Return the (x, y) coordinate for the center point of the cell that contains the specified text.  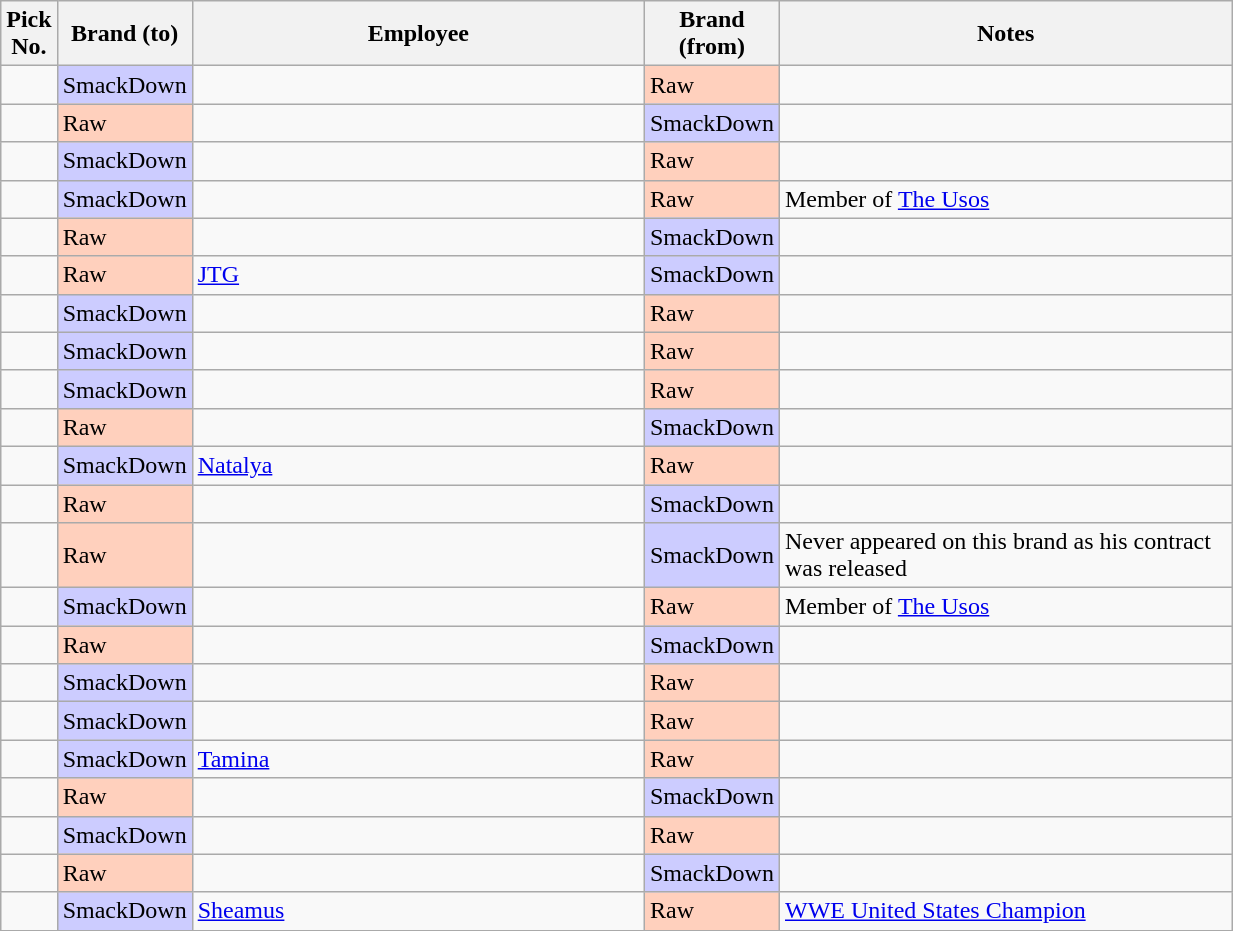
Brand (to) (124, 34)
WWE United States Champion (1005, 911)
Pick No. (29, 34)
Tamina (418, 759)
Brand (from) (712, 34)
Notes (1005, 34)
Employee (418, 34)
Sheamus (418, 911)
Natalya (418, 465)
Never appeared on this brand as his contract was released (1005, 556)
JTG (418, 275)
